Provide the (x, y) coordinate of the cell's center where the given text is located.  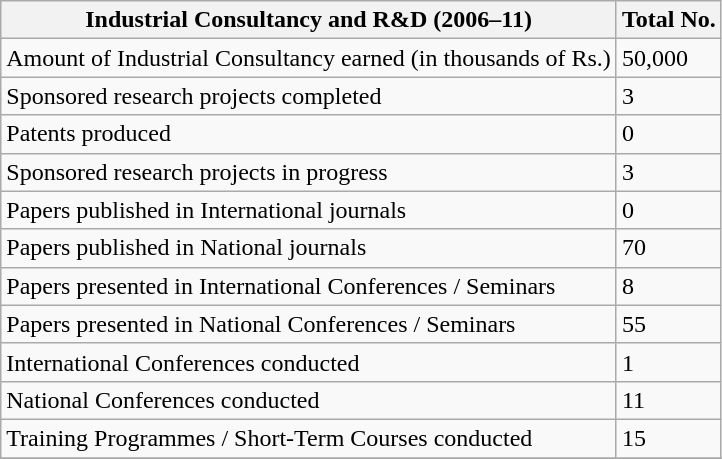
Training Programmes / Short-Term Courses conducted (309, 438)
70 (668, 248)
International Conferences conducted (309, 362)
Sponsored research projects in progress (309, 172)
Papers presented in International Conferences / Seminars (309, 286)
Papers published in National journals (309, 248)
Total No. (668, 20)
50,000 (668, 58)
11 (668, 400)
National Conferences conducted (309, 400)
Industrial Consultancy and R&D (2006–11) (309, 20)
Papers presented in National Conferences / Seminars (309, 324)
Patents produced (309, 134)
55 (668, 324)
Amount of Industrial Consultancy earned (in thousands of Rs.) (309, 58)
Papers published in International journals (309, 210)
1 (668, 362)
15 (668, 438)
Sponsored research projects completed (309, 96)
8 (668, 286)
